Return (X, Y) of the center of cell containing provided text 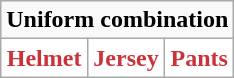
Pants (200, 58)
Helmet (44, 58)
Jersey (126, 58)
Uniform combination (118, 20)
